Identify which cell holds the provided text, then report its (x, y) central coordinate. 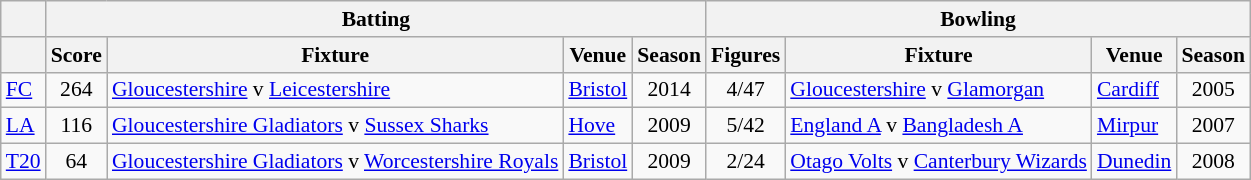
Dunedin (1134, 162)
Otago Volts v Canterbury Wizards (938, 162)
4/47 (746, 90)
2/24 (746, 162)
64 (76, 162)
Cardiff (1134, 90)
Gloucestershire Gladiators v Worcestershire Royals (335, 162)
Gloucestershire Gladiators v Sussex Sharks (335, 126)
2014 (669, 90)
264 (76, 90)
Score (76, 55)
Gloucestershire v Glamorgan (938, 90)
116 (76, 126)
2007 (1213, 126)
England A v Bangladesh A (938, 126)
Hove (598, 126)
Bowling (978, 19)
Mirpur (1134, 126)
Figures (746, 55)
2008 (1213, 162)
T20 (24, 162)
2005 (1213, 90)
Gloucestershire v Leicestershire (335, 90)
FC (24, 90)
Batting (376, 19)
5/42 (746, 126)
LA (24, 126)
